Search for the cell housing the specified text and yield its (x, y) center coordinate. 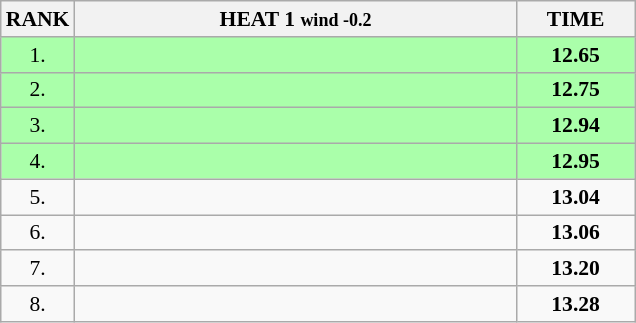
12.75 (576, 90)
RANK (38, 19)
4. (38, 162)
12.94 (576, 126)
1. (38, 55)
3. (38, 126)
TIME (576, 19)
HEAT 1 wind -0.2 (295, 19)
7. (38, 269)
8. (38, 304)
5. (38, 197)
12.95 (576, 162)
13.04 (576, 197)
13.20 (576, 269)
2. (38, 90)
6. (38, 233)
12.65 (576, 55)
13.06 (576, 233)
13.28 (576, 304)
